Detect which cell encompasses the target text, then output its (x, y) center coordinate. 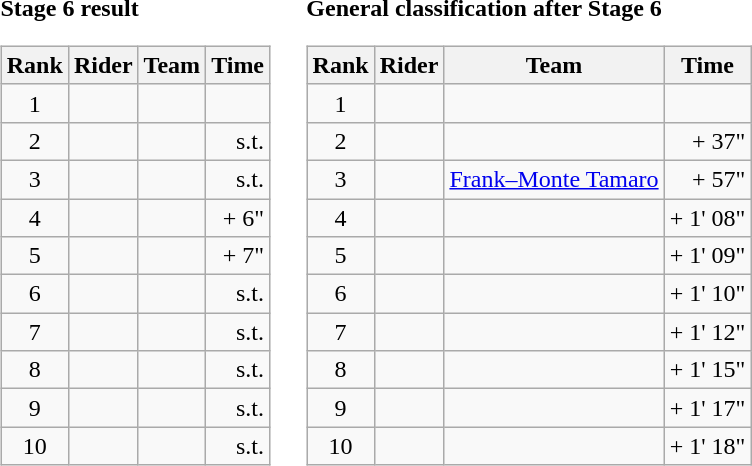
+ 37" (708, 141)
+ 1' 10" (708, 294)
+ 1' 12" (708, 332)
+ 6" (238, 217)
Frank–Monte Tamaro (554, 179)
+ 1' 15" (708, 370)
+ 1' 17" (708, 408)
+ 57" (708, 179)
+ 1' 09" (708, 256)
+ 7" (238, 256)
+ 1' 18" (708, 446)
+ 1' 08" (708, 217)
